Detect which cell encompasses the target text, then output its (X, Y) center coordinate. 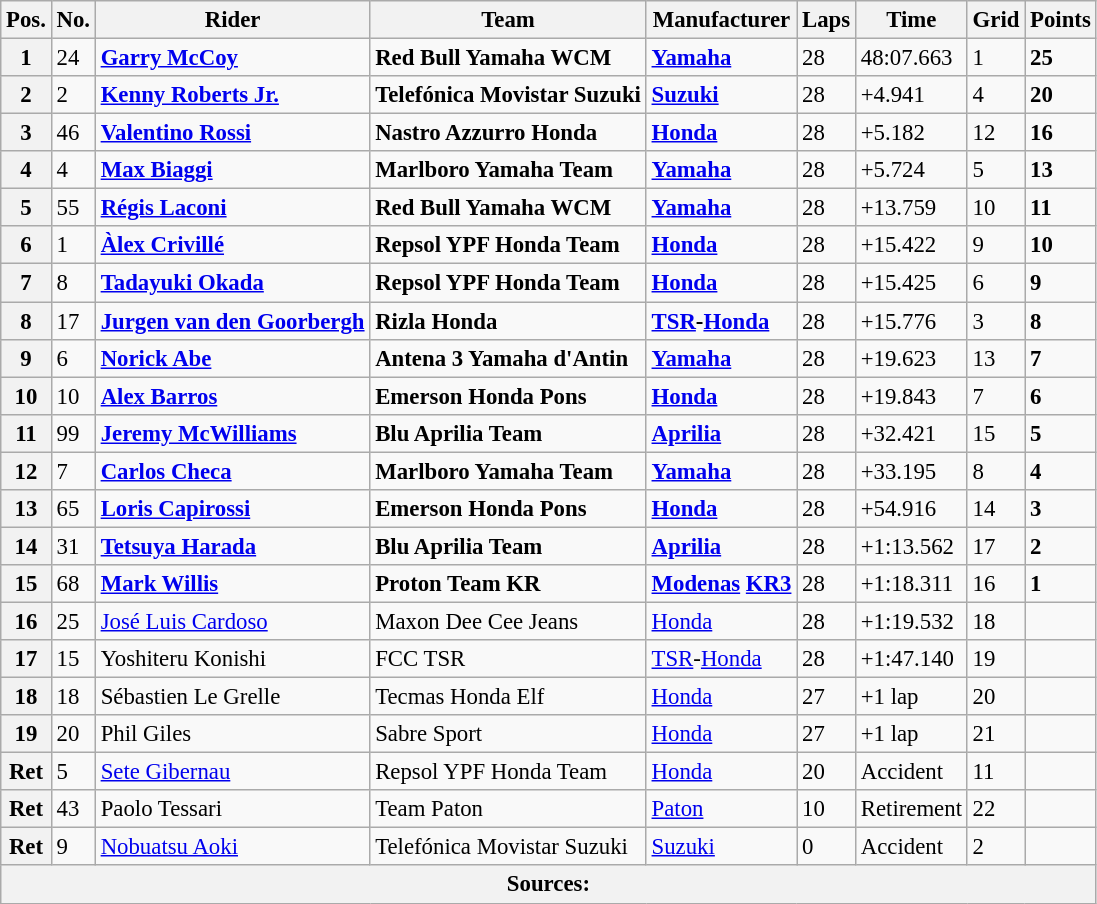
+4.941 (911, 95)
José Luis Cardoso (232, 621)
Àlex Crivillé (232, 245)
46 (73, 133)
Loris Capirossi (232, 509)
Régis Laconi (232, 208)
+1:18.311 (911, 584)
+15.422 (911, 245)
Maxon Dee Cee Jeans (508, 621)
Jeremy McWilliams (232, 433)
Garry McCoy (232, 58)
Nobuatsu Aoki (232, 847)
+19.623 (911, 358)
+19.843 (911, 396)
Sabre Sport (508, 734)
Norick Abe (232, 358)
Jurgen van den Goorbergh (232, 321)
+54.916 (911, 509)
Team (508, 20)
Modenas KR3 (721, 584)
Kenny Roberts Jr. (232, 95)
21 (996, 734)
+1:47.140 (911, 659)
Mark Willis (232, 584)
Team Paton (508, 809)
Paolo Tessari (232, 809)
Rider (232, 20)
+5.724 (911, 170)
Tecmas Honda Elf (508, 697)
Phil Giles (232, 734)
Sources: (548, 885)
22 (996, 809)
+5.182 (911, 133)
Points (1060, 20)
31 (73, 546)
+13.759 (911, 208)
Alex Barros (232, 396)
Time (911, 20)
Paton (721, 809)
Yoshiteru Konishi (232, 659)
68 (73, 584)
+32.421 (911, 433)
43 (73, 809)
Laps (826, 20)
+1:19.532 (911, 621)
24 (73, 58)
+15.425 (911, 283)
Max Biaggi (232, 170)
Valentino Rossi (232, 133)
65 (73, 509)
+33.195 (911, 471)
55 (73, 208)
Sete Gibernau (232, 772)
Sébastien Le Grelle (232, 697)
Retirement (911, 809)
Rizla Honda (508, 321)
+15.776 (911, 321)
Antena 3 Yamaha d'Antin (508, 358)
0 (826, 847)
Proton Team KR (508, 584)
Nastro Azzurro Honda (508, 133)
Pos. (26, 20)
+1:13.562 (911, 546)
Grid (996, 20)
99 (73, 433)
Manufacturer (721, 20)
No. (73, 20)
Tadayuki Okada (232, 283)
48:07.663 (911, 58)
Tetsuya Harada (232, 546)
Carlos Checa (232, 471)
FCC TSR (508, 659)
